Identify which cell holds the provided text, then report its (X, Y) central coordinate. 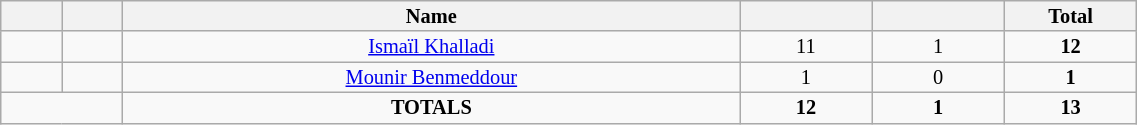
13 (1070, 108)
11 (806, 46)
Ismaïl Khalladi (432, 46)
Total (1070, 16)
0 (938, 78)
TOTALS (432, 108)
Mounir Benmeddour (432, 78)
Name (432, 16)
